From the cell containing the given text, extract its center point as [x, y] coordinate. 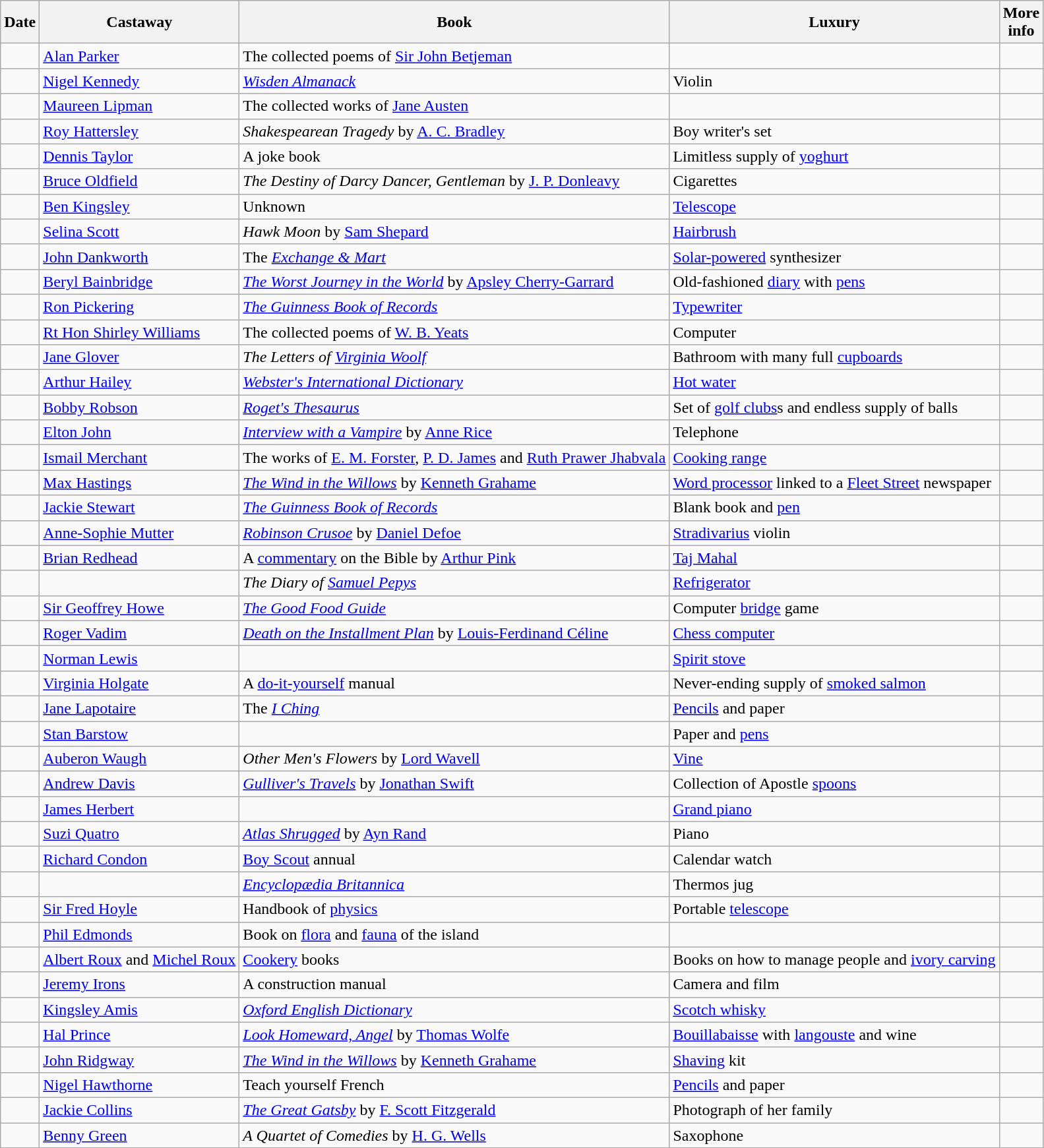
Books on how to manage people and ivory carving [834, 959]
Nigel Hawthorne [140, 1085]
Book [454, 22]
The collected poems of W. B. Yeats [454, 332]
Phil Edmonds [140, 934]
Maureen Lipman [140, 106]
Solar-powered synthesizer [834, 257]
Castaway [140, 22]
Selina Scott [140, 231]
Computer [834, 332]
Wisden Almanack [454, 81]
Camera and film [834, 984]
Teach yourself French [454, 1085]
A construction manual [454, 984]
A do-it-yourself manual [454, 683]
Auberon Waugh [140, 759]
Encyclopædia Britannica [454, 884]
Look Homeward, Angel by Thomas Wolfe [454, 1035]
Spirit stove [834, 658]
Ismail Merchant [140, 458]
Date [20, 22]
Book on flora and fauna of the island [454, 934]
Collection of Apostle spoons [834, 784]
Blank book and pen [834, 508]
Hot water [834, 382]
The works of E. M. Forster, P. D. James and Ruth Prawer Jhabvala [454, 458]
Richard Condon [140, 859]
Typewriter [834, 307]
The I Ching [454, 708]
Telescope [834, 206]
Photograph of her family [834, 1110]
Piano [834, 834]
Jane Lapotaire [140, 708]
Never-ending supply of smoked salmon [834, 683]
Alan Parker [140, 56]
Hal Prince [140, 1035]
Paper and pens [834, 734]
Luxury [834, 22]
Stradivarius violin [834, 533]
Shakespearean Tragedy by A. C. Bradley [454, 131]
Refrigerator [834, 583]
Arthur Hailey [140, 382]
Roger Vadim [140, 633]
Bobby Robson [140, 408]
Virginia Holgate [140, 683]
Chess computer [834, 633]
Benny Green [140, 1135]
Bouillabaisse with langouste and wine [834, 1035]
Sir Geoffrey Howe [140, 608]
Jackie Stewart [140, 508]
The collected works of Jane Austen [454, 106]
Anne-Sophie Mutter [140, 533]
Vine [834, 759]
The Worst Journey in the World by Apsley Cherry-Garrard [454, 282]
Brian Redhead [140, 558]
Max Hastings [140, 483]
Roy Hattersley [140, 131]
Other Men's Flowers by Lord Wavell [454, 759]
Set of golf clubss and endless supply of balls [834, 408]
The Great Gatsby by F. Scott Fitzgerald [454, 1110]
Word processor linked to a Fleet Street newspaper [834, 483]
Roget's Thesaurus [454, 408]
Norman Lewis [140, 658]
Sir Fred Hoyle [140, 909]
Cookery books [454, 959]
A commentary on the Bible by Arthur Pink [454, 558]
Suzi Quatro [140, 834]
Scotch whisky [834, 1010]
Rt Hon Shirley Williams [140, 332]
Andrew Davis [140, 784]
Ron Pickering [140, 307]
John Ridgway [140, 1060]
Nigel Kennedy [140, 81]
Telephone [834, 433]
Beryl Bainbridge [140, 282]
Atlas Shrugged by Ayn Rand [454, 834]
Boy writer's set [834, 131]
Death on the Installment Plan by Louis-Ferdinand Céline [454, 633]
Bathroom with many full cupboards [834, 357]
The Letters of Virginia Woolf [454, 357]
Dennis Taylor [140, 156]
Jane Glover [140, 357]
Moreinfo [1021, 22]
Boy Scout annual [454, 859]
Bruce Oldfield [140, 181]
Cigarettes [834, 181]
A joke book [454, 156]
Kingsley Amis [140, 1010]
The collected poems of Sir John Betjeman [454, 56]
Interview with a Vampire by Anne Rice [454, 433]
Robinson Crusoe by Daniel Defoe [454, 533]
Computer bridge game [834, 608]
Thermos jug [834, 884]
Cooking range [834, 458]
Limitless supply of yoghurt [834, 156]
Portable telescope [834, 909]
Taj Mahal [834, 558]
The Good Food Guide [454, 608]
Hairbrush [834, 231]
Stan Barstow [140, 734]
James Herbert [140, 809]
Saxophone [834, 1135]
Jeremy Irons [140, 984]
Handbook of physics [454, 909]
Old-fashioned diary with pens [834, 282]
A Quartet of Comedies by H. G. Wells [454, 1135]
Gulliver's Travels by Jonathan Swift [454, 784]
Elton John [140, 433]
The Destiny of Darcy Dancer, Gentleman by J. P. Donleavy [454, 181]
Unknown [454, 206]
Violin [834, 81]
Webster's International Dictionary [454, 382]
Jackie Collins [140, 1110]
The Exchange & Mart [454, 257]
Oxford English Dictionary [454, 1010]
Ben Kingsley [140, 206]
Shaving kit [834, 1060]
Hawk Moon by Sam Shepard [454, 231]
Albert Roux and Michel Roux [140, 959]
The Diary of Samuel Pepys [454, 583]
Calendar watch [834, 859]
Grand piano [834, 809]
John Dankworth [140, 257]
